Scan for the cell matching the given text and deliver its [x, y] coordinate at center. 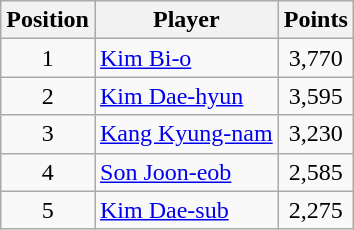
Player [186, 20]
4 [48, 172]
Kim Dae-sub [186, 210]
Points [316, 20]
2 [48, 96]
Kang Kyung-nam [186, 134]
2,275 [316, 210]
Son Joon-eob [186, 172]
Kim Bi-o [186, 58]
1 [48, 58]
3,595 [316, 96]
2,585 [316, 172]
3,230 [316, 134]
3,770 [316, 58]
3 [48, 134]
5 [48, 210]
Position [48, 20]
Kim Dae-hyun [186, 96]
